Pinpoint the cell where the given text exists, returning its [X, Y] midpoint coordinate. 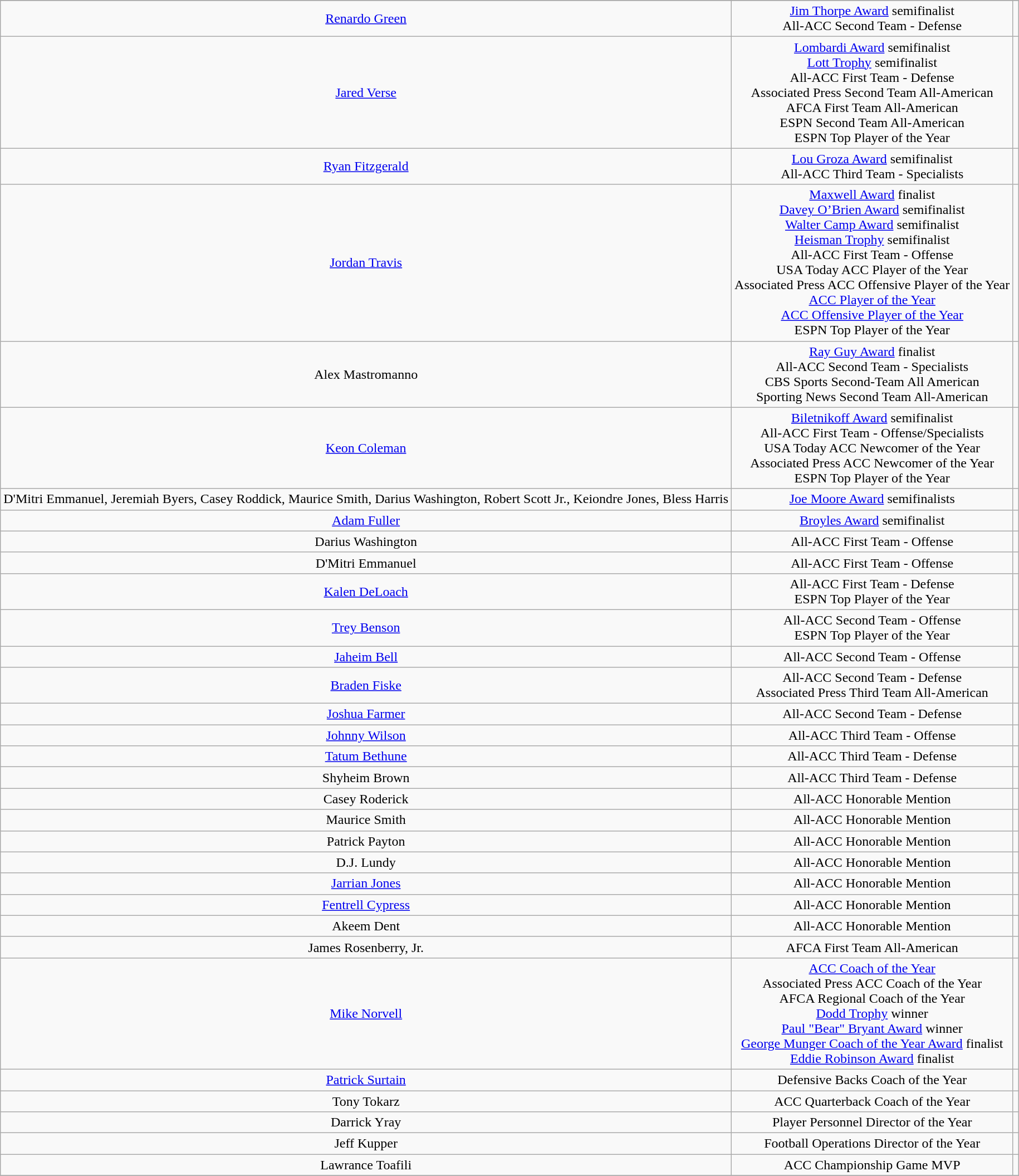
Football Operations Director of the Year [872, 1144]
All-ACC Second Team - Offense [872, 657]
Jarrian Jones [366, 884]
Johnny Wilson [366, 735]
Patrick Payton [366, 841]
D'Mitri Emmanuel, Jeremiah Byers, Casey Roddick, Maurice Smith, Darius Washington, Robert Scott Jr., Keiondre Jones, Bless Harris [366, 499]
Defensive Backs Coach of the Year [872, 1080]
Fentrell Cypress [366, 905]
Keon Coleman [366, 448]
Patrick Surtain [366, 1080]
Jared Verse [366, 92]
D.J. Lundy [366, 862]
Alex Mastromanno [366, 374]
All-ACC First Team - DefenseESPN Top Player of the Year [872, 592]
Joe Moore Award semifinalists [872, 499]
Casey Roderick [366, 799]
AFCA First Team All-American [872, 947]
Tony Tokarz [366, 1101]
Lawrance Toafili [366, 1165]
Lou Groza Award semifinalistAll-ACC Third Team - Specialists [872, 166]
Ray Guy Award finalistAll-ACC Second Team - SpecialistsCBS Sports Second-Team All AmericanSporting News Second Team All-American [872, 374]
ACC Quarterback Coach of the Year [872, 1101]
D'Mitri Emmanuel [366, 563]
Akeem Dent [366, 926]
Kalen DeLoach [366, 592]
Braden Fiske [366, 685]
Maurice Smith [366, 820]
All-ACC Third Team - Offense [872, 735]
Jaheim Bell [366, 657]
Jordan Travis [366, 263]
Renardo Green [366, 19]
Jim Thorpe Award semifinalistAll-ACC Second Team - Defense [872, 19]
Trey Benson [366, 627]
Jeff Kupper [366, 1144]
Adam Fuller [366, 520]
All-ACC Second Team - OffenseESPN Top Player of the Year [872, 627]
All-ACC Second Team - Defense [872, 714]
Darrick Yray [366, 1123]
Shyheim Brown [366, 778]
Player Personnel Director of the Year [872, 1123]
Mike Norvell [366, 1013]
Broyles Award semifinalist [872, 520]
Joshua Farmer [366, 714]
Ryan Fitzgerald [366, 166]
Darius Washington [366, 541]
ACC Championship Game MVP [872, 1165]
All-ACC Second Team - DefenseAssociated Press Third Team All-American [872, 685]
Tatum Bethune [366, 757]
James Rosenberry, Jr. [366, 947]
